Pinpoint the cell where the given text exists, returning its [x, y] midpoint coordinate. 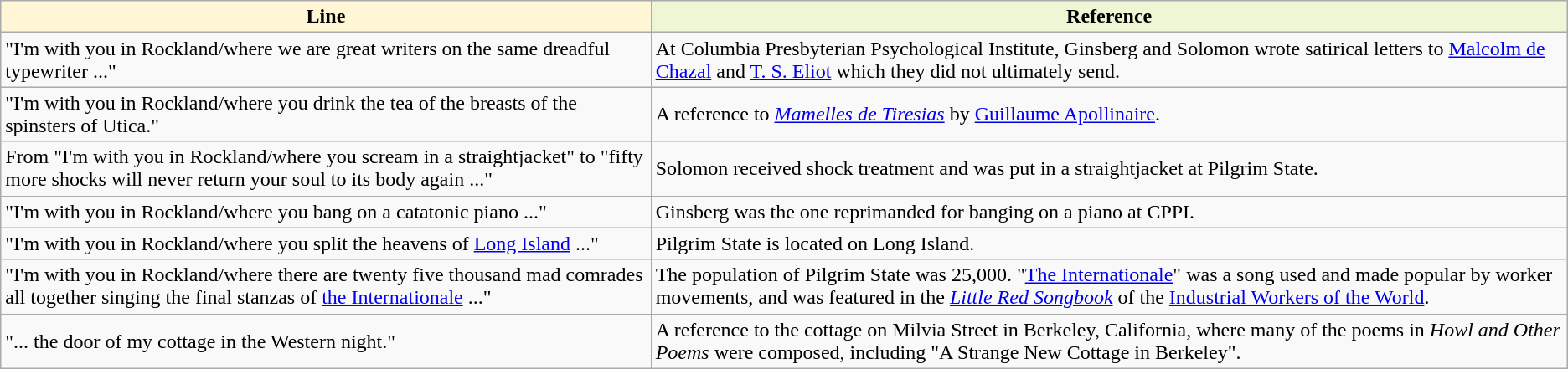
Reference [1109, 17]
"I'm with you in Rockland/where there are twenty five thousand mad comrades all together singing the final stanzas of the Internationale ..." [326, 286]
A reference to Mamelles de Tiresias by Guillaume Apollinaire. [1109, 114]
"I'm with you in Rockland/where you split the heavens of Long Island ..." [326, 243]
Pilgrim State is located on Long Island. [1109, 243]
Ginsberg was the one reprimanded for banging on a piano at CPPI. [1109, 212]
"... the door of my cottage in the Western night." [326, 341]
From "I'm with you in Rockland/where you scream in a straightjacket" to "fifty more shocks will never return your soul to its body again ..." [326, 169]
"I'm with you in Rockland/where you drink the tea of the breasts of the spinsters of Utica." [326, 114]
"I'm with you in Rockland/where we are great writers on the same dreadful typewriter ..." [326, 60]
"I'm with you in Rockland/where you bang on a catatonic piano ..." [326, 212]
Line [326, 17]
Solomon received shock treatment and was put in a straightjacket at Pilgrim State. [1109, 169]
